Determine the [X, Y] coordinate at the center of the cell enclosing the given text.  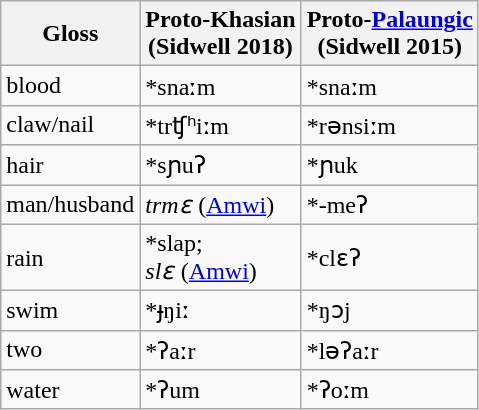
claw/nail [70, 125]
*ləʔaːr [390, 350]
*sɲuʔ [220, 165]
*rənsiːm [390, 125]
Gloss [70, 34]
*-meʔ [390, 204]
hair [70, 165]
two [70, 350]
blood [70, 86]
Proto-Palaungic (Sidwell 2015) [390, 34]
*ɟŋiː [220, 311]
*clɛʔ [390, 258]
*ʔaːr [220, 350]
swim [70, 311]
*trʧʰiːm [220, 125]
trmɛ (Amwi) [220, 204]
rain [70, 258]
*slap; slɛ (Amwi) [220, 258]
*ŋɔj [390, 311]
man/husband [70, 204]
*ʔum [220, 390]
water [70, 390]
*ʔoːm [390, 390]
Proto-Khasian (Sidwell 2018) [220, 34]
*ɲuk [390, 165]
